Identify which cell holds the provided text, then report its [X, Y] central coordinate. 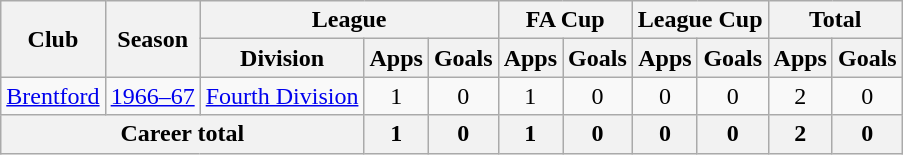
FA Cup [565, 20]
Career total [182, 134]
Season [152, 39]
Fourth Division [282, 96]
Total [835, 20]
Division [282, 58]
Brentford [53, 96]
1966–67 [152, 96]
League Cup [700, 20]
League [349, 20]
Club [53, 39]
